Detect which cell encompasses the target text, then output its (x, y) center coordinate. 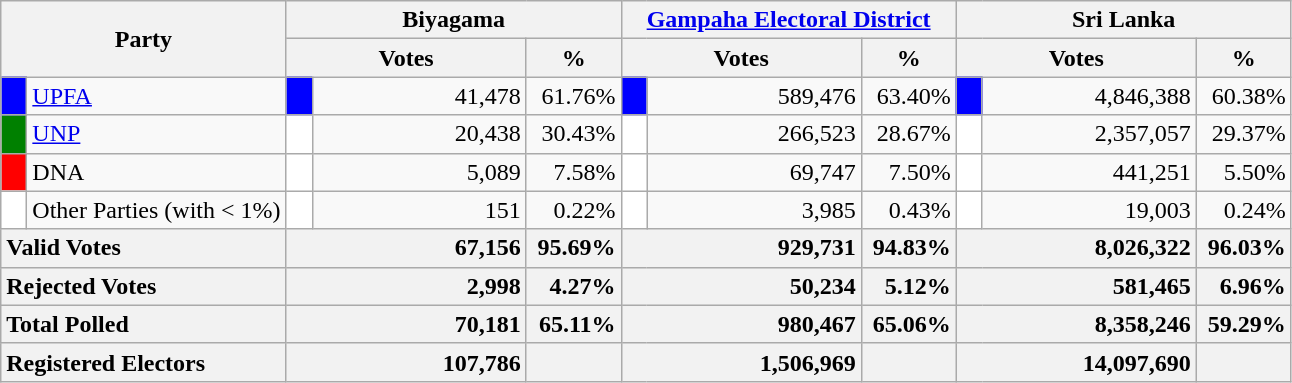
14,097,690 (1076, 362)
DNA (156, 172)
Gampaha Electoral District (788, 20)
0.43% (908, 210)
41,478 (419, 96)
UPFA (156, 96)
441,251 (1089, 172)
70,181 (406, 324)
Valid Votes (144, 248)
2,357,057 (1089, 134)
6.96% (1244, 286)
Biyagama (454, 20)
20,438 (419, 134)
50,234 (741, 286)
980,467 (741, 324)
Party (144, 39)
UNP (156, 134)
589,476 (754, 96)
8,358,246 (1076, 324)
Other Parties (with < 1%) (156, 210)
61.76% (574, 96)
8,026,322 (1076, 248)
Total Polled (144, 324)
0.24% (1244, 210)
2,998 (406, 286)
59.29% (1244, 324)
19,003 (1089, 210)
96.03% (1244, 248)
7.50% (908, 172)
30.43% (574, 134)
Rejected Votes (144, 286)
95.69% (574, 248)
3,985 (754, 210)
4.27% (574, 286)
266,523 (754, 134)
65.11% (574, 324)
929,731 (741, 248)
7.58% (574, 172)
4,846,388 (1089, 96)
Registered Electors (144, 362)
65.06% (908, 324)
107,786 (406, 362)
1,506,969 (741, 362)
581,465 (1076, 286)
63.40% (908, 96)
151 (419, 210)
28.67% (908, 134)
67,156 (406, 248)
0.22% (574, 210)
5.12% (908, 286)
69,747 (754, 172)
60.38% (1244, 96)
5.50% (1244, 172)
5,089 (419, 172)
29.37% (1244, 134)
Sri Lanka (1124, 20)
94.83% (908, 248)
